Capture the cell that displays the provided text and extract its (X, Y) central coordinate. 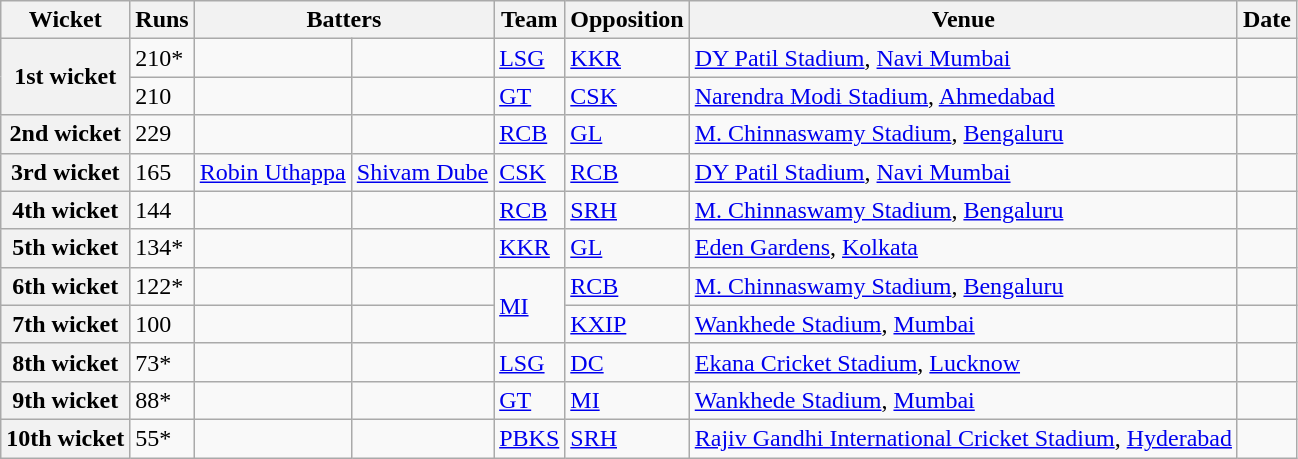
7th wicket (66, 324)
5th wicket (66, 248)
Shivam Dube (422, 172)
4th wicket (66, 210)
Eden Gardens, Kolkata (963, 248)
165 (162, 172)
210 (162, 96)
73* (162, 362)
210* (162, 58)
9th wicket (66, 400)
6th wicket (66, 286)
2nd wicket (66, 134)
KXIP (627, 324)
10th wicket (66, 438)
Runs (162, 20)
3rd wicket (66, 172)
8th wicket (66, 362)
88* (162, 400)
134* (162, 248)
100 (162, 324)
Ekana Cricket Stadium, Lucknow (963, 362)
Rajiv Gandhi International Cricket Stadium, Hyderabad (963, 438)
Date (1266, 20)
Narendra Modi Stadium, Ahmedabad (963, 96)
Venue (963, 20)
122* (162, 286)
1st wicket (66, 77)
DC (627, 362)
Batters (344, 20)
Team (530, 20)
229 (162, 134)
55* (162, 438)
Wicket (66, 20)
PBKS (530, 438)
Robin Uthappa (272, 172)
144 (162, 210)
Opposition (627, 20)
